Pinpoint the cell where the given text exists, returning its (x, y) midpoint coordinate. 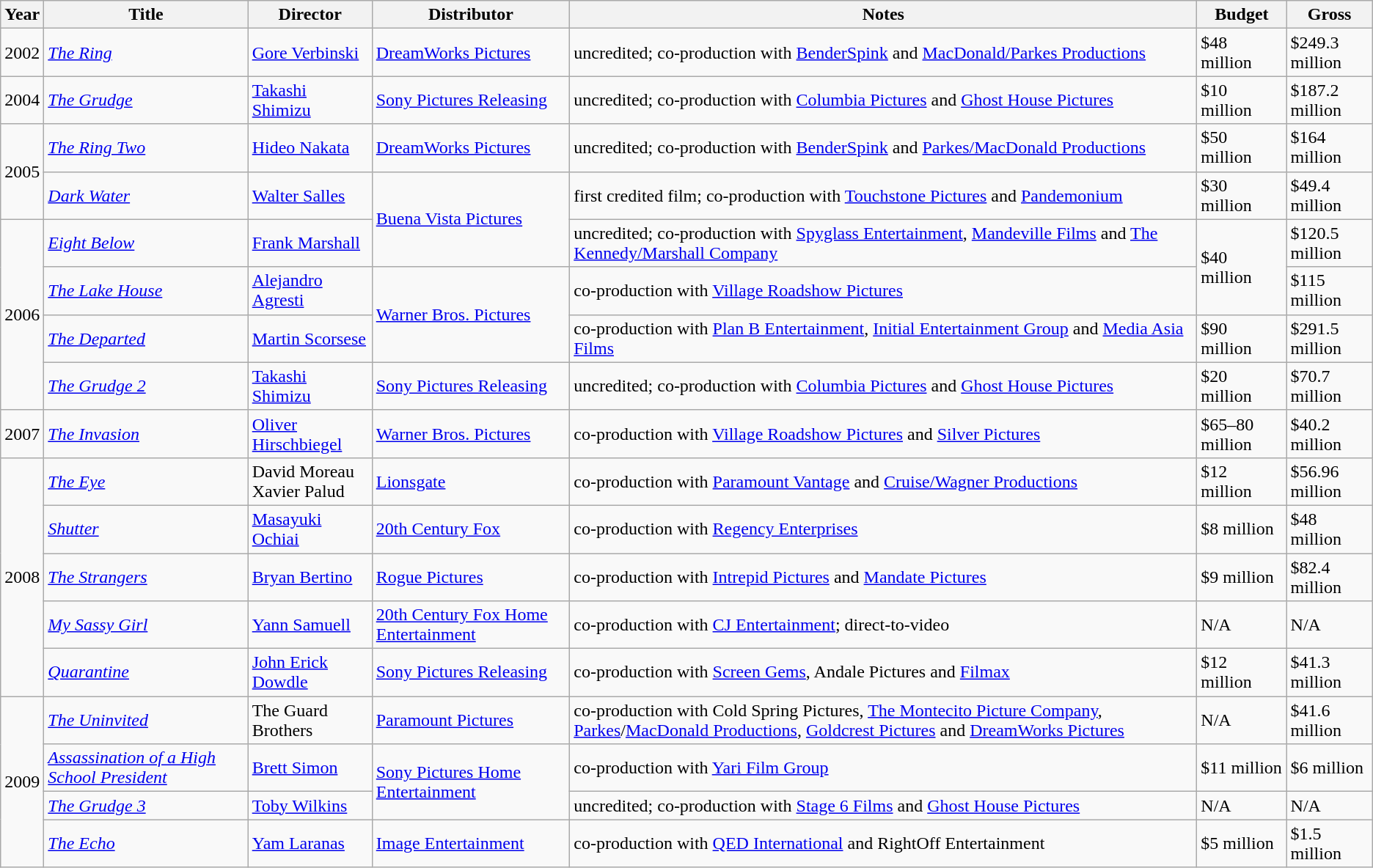
Hideo Nakata (310, 148)
Dark Water (146, 195)
uncredited; co-production with Stage 6 Films and Ghost House Pictures (883, 806)
Sony Pictures Home Entertainment (471, 781)
Lionsgate (471, 481)
Assassination of a High School President (146, 768)
Year (22, 15)
co-production with Plan B Entertainment, Initial Entertainment Group and Media Asia Films (883, 339)
co-production with Screen Gems, Andale Pictures and Filmax (883, 673)
$40 million (1242, 267)
Director (310, 15)
co-production with Regency Enterprises (883, 529)
$82.4 million (1329, 576)
2004 (22, 100)
$6 million (1329, 768)
$49.4 million (1329, 195)
co-production with Village Roadshow Pictures and Silver Pictures (883, 434)
$249.3 million (1329, 53)
Paramount Pictures (471, 720)
Quarantine (146, 673)
$40.2 million (1329, 434)
Gross (1329, 15)
$30 million (1242, 195)
Image Entertainment (471, 843)
Notes (883, 15)
The Ring (146, 53)
Bryan Bertino (310, 576)
$115 million (1329, 290)
The Guard Brothers (310, 720)
$90 million (1242, 339)
Oliver Hirschbiegel (310, 434)
The Lake House (146, 290)
$187.2 million (1329, 100)
$56.96 million (1329, 481)
$9 million (1242, 576)
$70.7 million (1329, 386)
$120.5 million (1329, 243)
Gore Verbinski (310, 53)
20th Century Fox (471, 529)
The Grudge 2 (146, 386)
My Sassy Girl (146, 625)
2006 (22, 315)
The Departed (146, 339)
Yann Samuell (310, 625)
$164 million (1329, 148)
2009 (22, 781)
Yam Laranas (310, 843)
Buena Vista Pictures (471, 219)
John Erick Dowdle (310, 673)
2002 (22, 53)
$8 million (1242, 529)
Walter Salles (310, 195)
The Grudge 3 (146, 806)
$41.6 million (1329, 720)
$291.5 million (1329, 339)
Frank Marshall (310, 243)
co-production with CJ Entertainment; direct-to-video (883, 625)
co-production with Cold Spring Pictures, The Montecito Picture Company, Parkes/MacDonald Productions, Goldcrest Pictures and DreamWorks Pictures (883, 720)
The Ring Two (146, 148)
Distributor (471, 15)
co-production with Yari Film Group (883, 768)
The Eye (146, 481)
The Grudge (146, 100)
uncredited; co-production with BenderSpink and MacDonald/Parkes Productions (883, 53)
Shutter (146, 529)
The Echo (146, 843)
The Invasion (146, 434)
20th Century Fox Home Entertainment (471, 625)
co-production with Intrepid Pictures and Mandate Pictures (883, 576)
Alejandro Agresti (310, 290)
$41.3 million (1329, 673)
first credited film; co-production with Touchstone Pictures and Pandemonium (883, 195)
Budget (1242, 15)
uncredited; co-production with Spyglass Entertainment, Mandeville Films and The Kennedy/Marshall Company (883, 243)
$20 million (1242, 386)
Eight Below (146, 243)
Rogue Pictures (471, 576)
$50 million (1242, 148)
2008 (22, 576)
The Strangers (146, 576)
co-production with Village Roadshow Pictures (883, 290)
$5 million (1242, 843)
Masayuki Ochiai (310, 529)
co-production with QED International and RightOff Entertainment (883, 843)
2007 (22, 434)
2005 (22, 172)
Toby Wilkins (310, 806)
uncredited; co-production with BenderSpink and Parkes/MacDonald Productions (883, 148)
$65–80 million (1242, 434)
David MoreauXavier Palud (310, 481)
Title (146, 15)
Martin Scorsese (310, 339)
$10 million (1242, 100)
The Uninvited (146, 720)
$1.5 million (1329, 843)
Brett Simon (310, 768)
co-production with Paramount Vantage and Cruise/Wagner Productions (883, 481)
$11 million (1242, 768)
